Find where the given text appears and provide that cell's center as (x, y) coordinate. 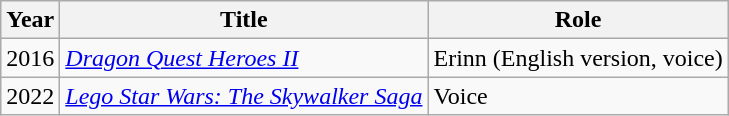
2022 (30, 96)
Year (30, 20)
Lego Star Wars: The Skywalker Saga (244, 96)
Erinn (English version, voice) (578, 58)
2016 (30, 58)
Voice (578, 96)
Dragon Quest Heroes II (244, 58)
Role (578, 20)
Title (244, 20)
